From the cell containing the given text, extract its center point as [X, Y] coordinate. 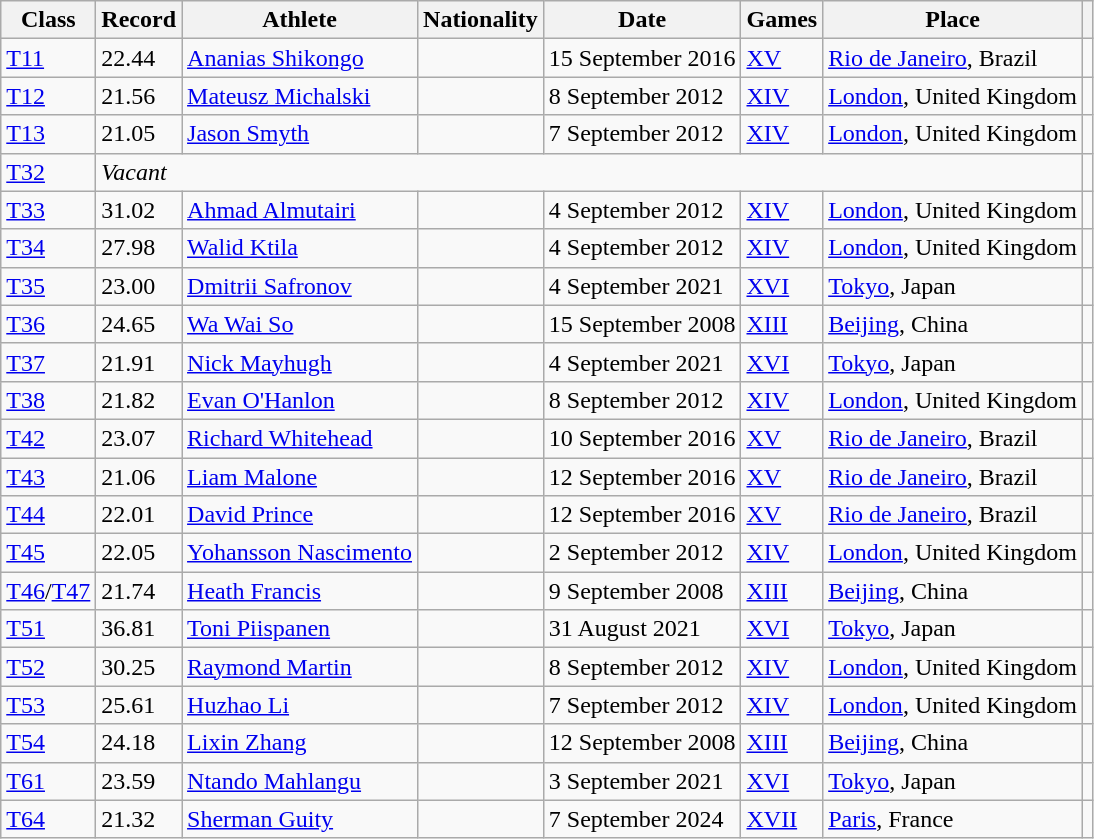
David Prince [300, 515]
23.00 [139, 286]
T11 [48, 58]
22.01 [139, 515]
Walid Ktila [300, 248]
Raymond Martin [300, 667]
Class [48, 20]
Huzhao Li [300, 705]
T13 [48, 134]
Ananias Shikongo [300, 58]
Sherman Guity [300, 819]
Jason Smyth [300, 134]
21.82 [139, 400]
Dmitrii Safronov [300, 286]
Games [782, 20]
Richard Whitehead [300, 438]
XVII [782, 819]
15 September 2008 [642, 324]
T34 [48, 248]
Nationality [481, 20]
T61 [48, 781]
31.02 [139, 210]
Ntando Mahlangu [300, 781]
T53 [48, 705]
Liam Malone [300, 477]
T51 [48, 629]
Vacant [590, 172]
T12 [48, 96]
Place [953, 20]
2 September 2012 [642, 553]
T37 [48, 362]
T33 [48, 210]
T54 [48, 743]
22.05 [139, 553]
Evan O'Hanlon [300, 400]
23.59 [139, 781]
T44 [48, 515]
Yohansson Nascimento [300, 553]
Toni Piispanen [300, 629]
22.44 [139, 58]
27.98 [139, 248]
3 September 2021 [642, 781]
24.65 [139, 324]
24.18 [139, 743]
25.61 [139, 705]
21.06 [139, 477]
21.05 [139, 134]
9 September 2008 [642, 591]
21.74 [139, 591]
Heath Francis [300, 591]
T45 [48, 553]
T35 [48, 286]
Nick Mayhugh [300, 362]
Wa Wai So [300, 324]
12 September 2008 [642, 743]
31 August 2021 [642, 629]
21.32 [139, 819]
T38 [48, 400]
T64 [48, 819]
Paris, France [953, 819]
T52 [48, 667]
21.56 [139, 96]
T43 [48, 477]
21.91 [139, 362]
36.81 [139, 629]
Ahmad Almutairi [300, 210]
Date [642, 20]
Record [139, 20]
Athlete [300, 20]
30.25 [139, 667]
T36 [48, 324]
T42 [48, 438]
Mateusz Michalski [300, 96]
15 September 2016 [642, 58]
Lixin Zhang [300, 743]
T46/T47 [48, 591]
7 September 2024 [642, 819]
T32 [48, 172]
10 September 2016 [642, 438]
23.07 [139, 438]
